Locate the cell with the specified text and output its [x, y] center coordinate. 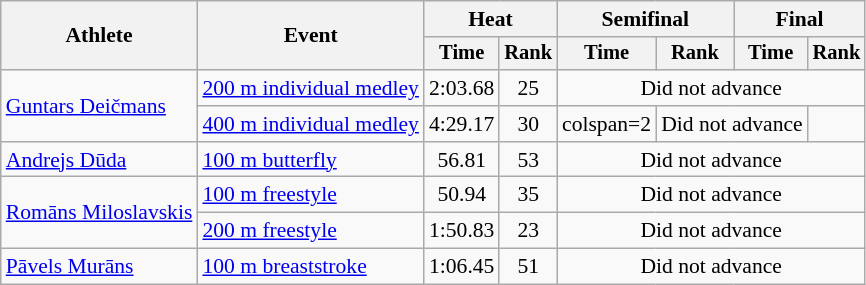
colspan=2 [606, 124]
400 m individual medley [310, 124]
200 m individual medley [310, 88]
53 [528, 160]
Romāns Miloslavskis [100, 212]
30 [528, 124]
4:29.17 [462, 124]
1:50.83 [462, 231]
25 [528, 88]
100 m butterfly [310, 160]
100 m breaststroke [310, 267]
56.81 [462, 160]
51 [528, 267]
Heat [490, 19]
Guntars Deičmans [100, 106]
35 [528, 195]
1:06.45 [462, 267]
Pāvels Murāns [100, 267]
Semifinal [646, 19]
50.94 [462, 195]
Event [310, 36]
2:03.68 [462, 88]
Athlete [100, 36]
200 m freestyle [310, 231]
Final [800, 19]
100 m freestyle [310, 195]
23 [528, 231]
Andrejs Dūda [100, 160]
